Scan for the cell matching the given text and deliver its (X, Y) coordinate at center. 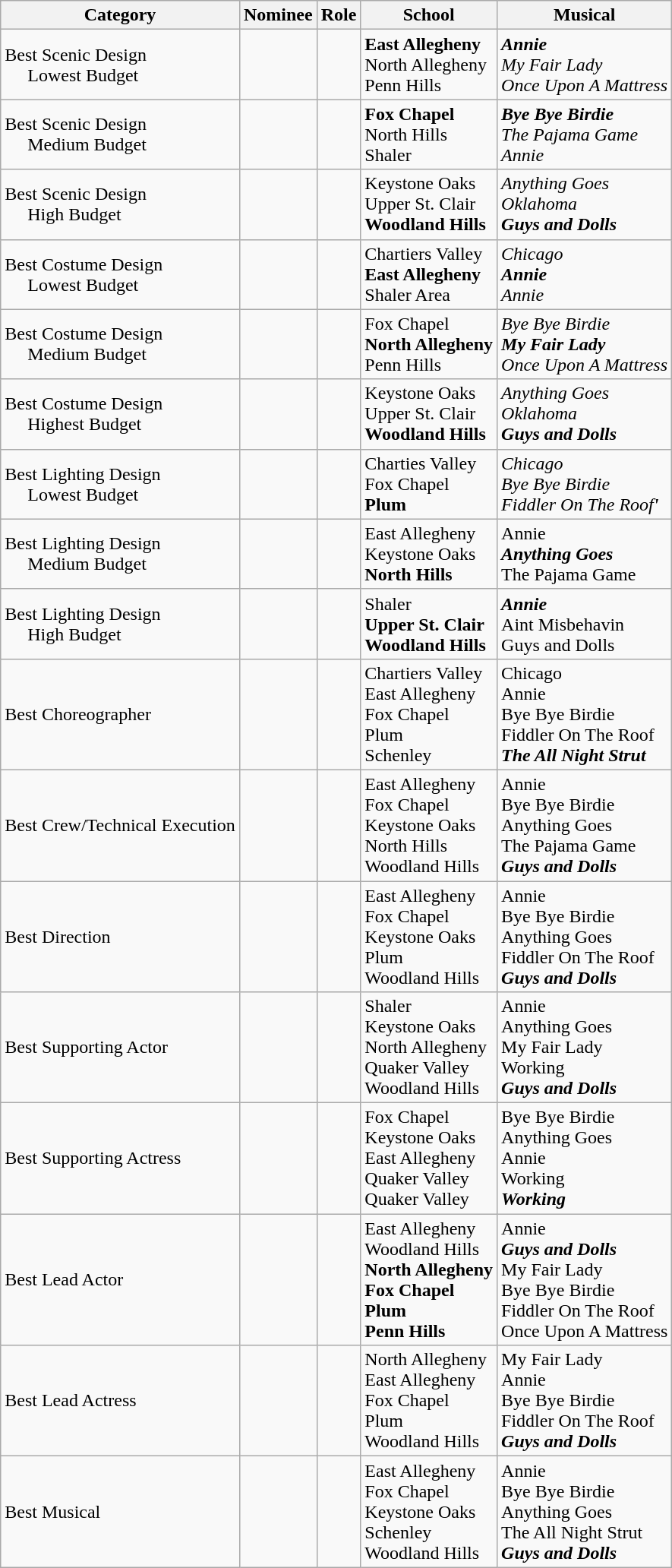
East AlleghenyFox ChapelKeystone OaksNorth HillsWoodland Hills (429, 825)
Best Costume Design Highest Budget (120, 414)
Bye Bye BirdieMy Fair LadyOnce Upon A Mattress (585, 344)
ChicagoBye Bye BirdieFiddler On The Roof' (585, 484)
AnnieBye Bye BirdieAnything GoesThe Pajama GameGuys and Dolls (585, 825)
North AlleghenyEast AlleghenyFox ChapelPlumWoodland Hills (429, 1401)
Best Scenic Design Medium Budget (120, 134)
Best Lighting Design Medium Budget (120, 554)
Best Supporting Actor (120, 1048)
Fox ChapelKeystone OaksEast AlleghenyQuaker ValleyQuaker Valley (429, 1159)
School (429, 15)
ShalerKeystone OaksNorth AlleghenyQuaker ValleyWoodland Hills (429, 1048)
Bye Bye BirdieAnything GoesAnnieWorkingWorking (585, 1159)
Best Direction (120, 937)
ChicagoAnnieBye Bye BirdieFiddler On The RoofThe All Night Strut (585, 714)
Musical (585, 15)
AnnieMy Fair LadyOnce Upon A Mattress (585, 65)
ChicagoAnnieAnnie (585, 274)
East AlleghenyFox ChapelKeystone OaksPlumWoodland Hills (429, 937)
Nominee (278, 15)
East AlleghenyKeystone OaksNorth Hills (429, 554)
Best Costume Design Medium Budget (120, 344)
Fox ChapelNorth AlleghenyPenn Hills (429, 344)
Best Costume Design Lowest Budget (120, 274)
AnnieAnything GoesThe Pajama Game (585, 554)
Category (120, 15)
AnnieBye Bye BirdieAnything GoesThe All Night StrutGuys and Dolls (585, 1512)
Best Scenic Design High Budget (120, 204)
Best Lighting Design High Budget (120, 624)
Best Crew/Technical Execution (120, 825)
AnnieGuys and DollsMy Fair LadyBye Bye BirdieFiddler On The RoofOnce Upon A Mattress (585, 1279)
Chartiers ValleyEast AlleghenyShaler Area (429, 274)
Charties ValleyFox ChapelPlum (429, 484)
My Fair LadyAnnieBye Bye BirdieFiddler On The RoofGuys and Dolls (585, 1401)
ShalerUpper St. ClairWoodland Hills (429, 624)
Role (339, 15)
East AlleghenyWoodland HillsNorth AlleghenyFox ChapelPlumPenn Hills (429, 1279)
Bye Bye BirdieThe Pajama GameAnnie (585, 134)
Best Lead Actor (120, 1279)
Best Lighting Design Lowest Budget (120, 484)
Best Lead Actress (120, 1401)
Chartiers ValleyEast AlleghenyFox ChapelPlumSchenley (429, 714)
Best Supporting Actress (120, 1159)
Best Musical (120, 1512)
Fox ChapelNorth HillsShaler (429, 134)
AnnieAint MisbehavinGuys and Dolls (585, 624)
East AlleghenyFox ChapelKeystone OaksSchenleyWoodland Hills (429, 1512)
Best Choreographer (120, 714)
AnnieBye Bye BirdieAnything GoesFiddler On The RoofGuys and Dolls (585, 937)
East AlleghenyNorth AlleghenyPenn Hills (429, 65)
Best Scenic Design Lowest Budget (120, 65)
AnnieAnything GoesMy Fair LadyWorkingGuys and Dolls (585, 1048)
